Pinpoint the cell where the given text exists, returning its (X, Y) midpoint coordinate. 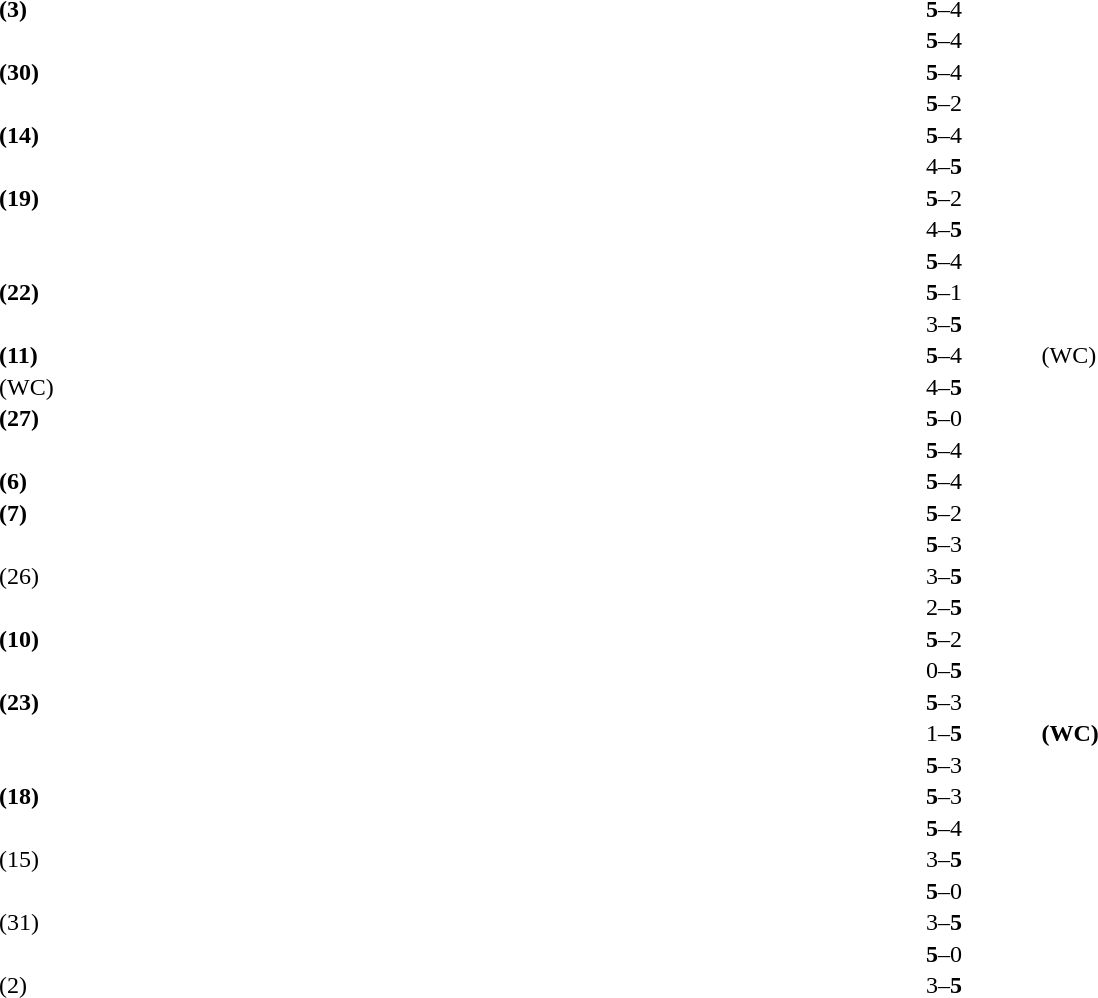
0–5 (944, 671)
2–5 (944, 607)
5–1 (944, 293)
1–5 (944, 733)
